Detect which cell encompasses the target text, then output its (X, Y) center coordinate. 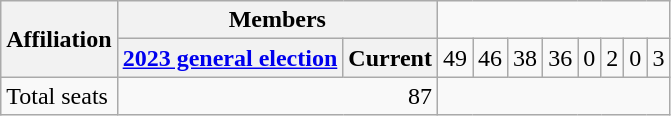
38 (526, 58)
2 (612, 58)
Total seats (59, 96)
Current (390, 58)
3 (658, 58)
87 (277, 96)
46 (490, 58)
36 (560, 58)
49 (454, 58)
2023 general election (230, 58)
Affiliation (59, 39)
Members (277, 20)
